Locate the cell with the specified text and output its [X, Y] center coordinate. 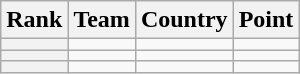
Country [184, 20]
Rank [34, 20]
Point [266, 20]
Team [102, 20]
